Output the [x, y] coordinate of the center of the cell containing the given text.  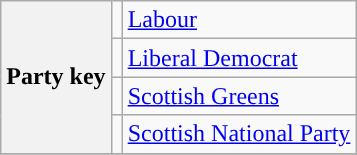
Party key [56, 77]
Liberal Democrat [239, 58]
Labour [239, 20]
Scottish Greens [239, 96]
Scottish National Party [239, 134]
